From the cell containing the given text, extract its center point as [x, y] coordinate. 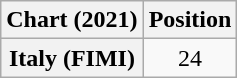
Chart (2021) [72, 20]
Italy (FIMI) [72, 58]
Position [190, 20]
24 [190, 58]
